Scan for the cell matching the given text and deliver its [X, Y] coordinate at center. 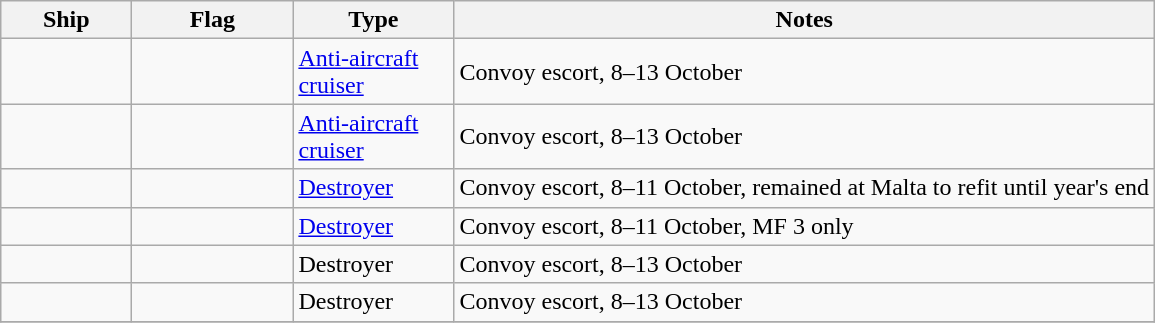
Type [374, 20]
Convoy escort, 8–11 October, MF 3 only [804, 226]
Ship [66, 20]
Notes [804, 20]
Convoy escort, 8–11 October, remained at Malta to refit until year's end [804, 188]
Flag [212, 20]
